Search for the cell housing the specified text and yield its [x, y] center coordinate. 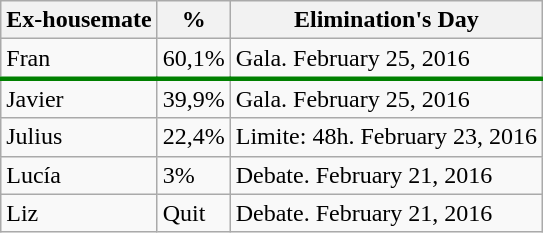
60,1% [194, 59]
% [194, 20]
Elimination's Day [386, 20]
Ex-housemate [79, 20]
Javier [79, 98]
Liz [79, 213]
Fran [79, 59]
Lucía [79, 175]
39,9% [194, 98]
22,4% [194, 137]
3% [194, 175]
Quit [194, 213]
Limite: 48h. February 23, 2016 [386, 137]
Julius [79, 137]
